Determine the (x, y) coordinate at the center of the cell enclosing the given text.  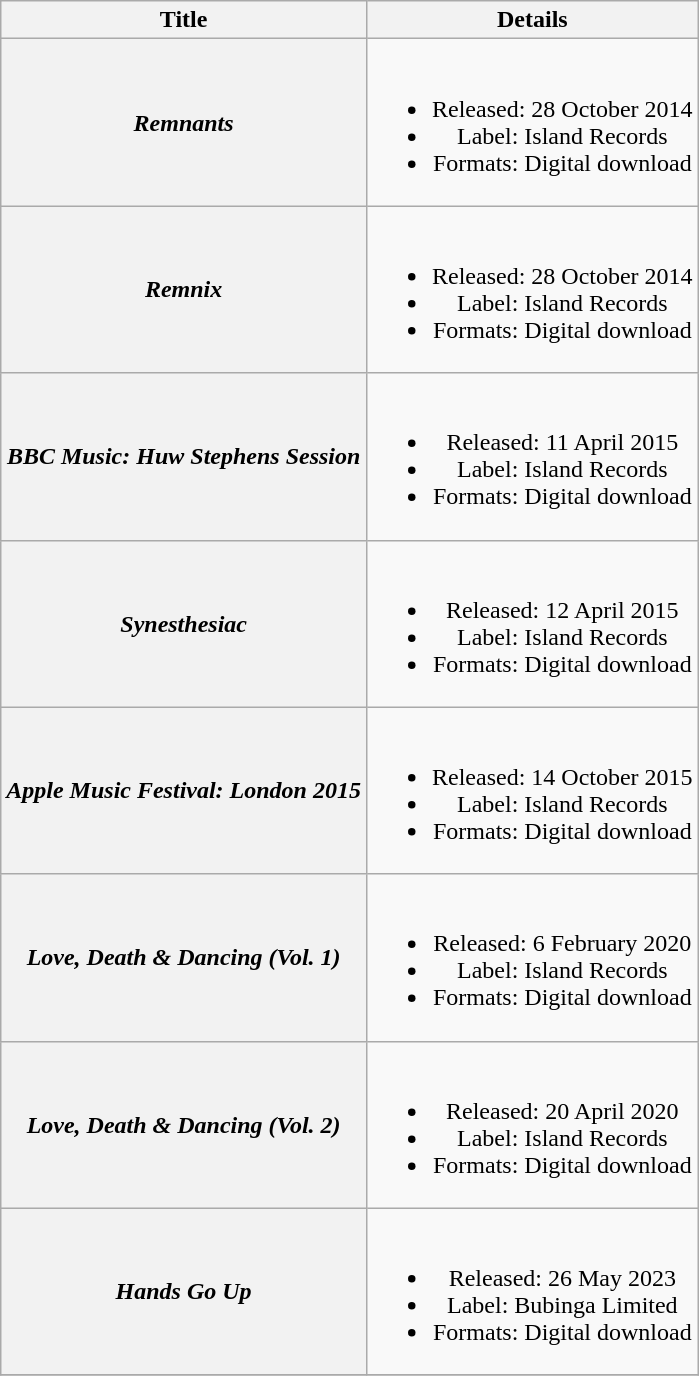
Released: 20 April 2020Label: Island RecordsFormats: Digital download (532, 1124)
Released: 14 October 2015Label: Island RecordsFormats: Digital download (532, 790)
Love, Death & Dancing (Vol. 1) (184, 958)
Released: 11 April 2015Label: Island RecordsFormats: Digital download (532, 456)
Title (184, 20)
Remnix (184, 290)
Released: 6 February 2020Label: Island RecordsFormats: Digital download (532, 958)
Released: 12 April 2015Label: Island RecordsFormats: Digital download (532, 624)
Apple Music Festival: London 2015 (184, 790)
Hands Go Up (184, 1292)
Released: 26 May 2023Label: Bubinga LimitedFormats: Digital download (532, 1292)
Details (532, 20)
Remnants (184, 122)
Synesthesiac (184, 624)
Love, Death & Dancing (Vol. 2) (184, 1124)
BBC Music: Huw Stephens Session (184, 456)
